Provide the [x, y] coordinate of the cell's center where the given text is located.  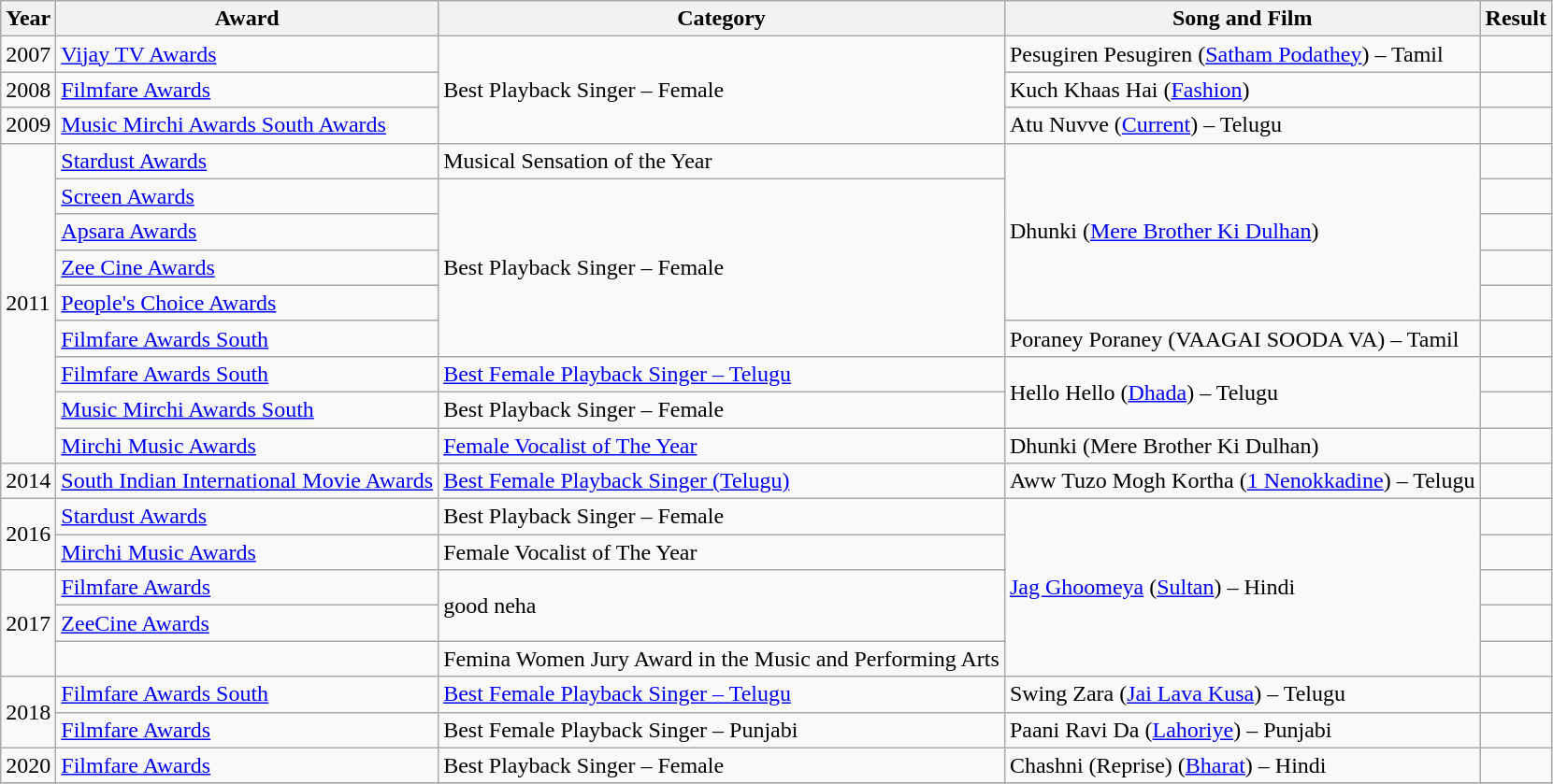
good neha [722, 606]
People's Choice Awards [247, 303]
2011 [28, 303]
Screen Awards [247, 196]
Swing Zara (Jai Lava Kusa) – Telugu [1242, 694]
Poraney Poraney (VAAGAI SOODA VA) – Tamil [1242, 338]
Zee Cine Awards [247, 267]
Paani Ravi Da (Lahoriye) – Punjabi [1242, 730]
2008 [28, 90]
Music Mirchi Awards South [247, 409]
Atu Nuvve (Current) – Telugu [1242, 125]
Year [28, 19]
Result [1516, 19]
Aww Tuzo Mogh Kortha (1 Nenokkadine) – Telugu [1242, 481]
Best Female Playback Singer – Punjabi [722, 730]
Kuch Khaas Hai (Fashion) [1242, 90]
Song and Film [1242, 19]
2007 [28, 54]
Award [247, 19]
2020 [28, 765]
Jag Ghoomeya (Sultan) – Hindi [1242, 588]
ZeeCine Awards [247, 623]
Pesugiren Pesugiren (Satham Podathey) – Tamil [1242, 54]
2014 [28, 481]
Music Mirchi Awards South Awards [247, 125]
Vijay TV Awards [247, 54]
Femina Women Jury Award in the Music and Performing Arts [722, 659]
Hello Hello (Dhada) – Telugu [1242, 392]
Musical Sensation of the Year [722, 161]
2018 [28, 712]
2017 [28, 623]
Chashni (Reprise) (Bharat) – Hindi [1242, 765]
Best Female Playback Singer (Telugu) [722, 481]
Category [722, 19]
Apsara Awards [247, 232]
2009 [28, 125]
2016 [28, 535]
South Indian International Movie Awards [247, 481]
